Locate the cell with the specified text and output its [x, y] center coordinate. 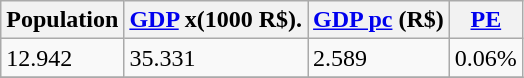
PE [486, 20]
GDP x(1000 R$). [216, 20]
GDP pc (R$) [379, 20]
35.331 [216, 58]
12.942 [62, 58]
0.06% [486, 58]
Population [62, 20]
2.589 [379, 58]
